Scan for the cell matching the given text and deliver its (X, Y) coordinate at center. 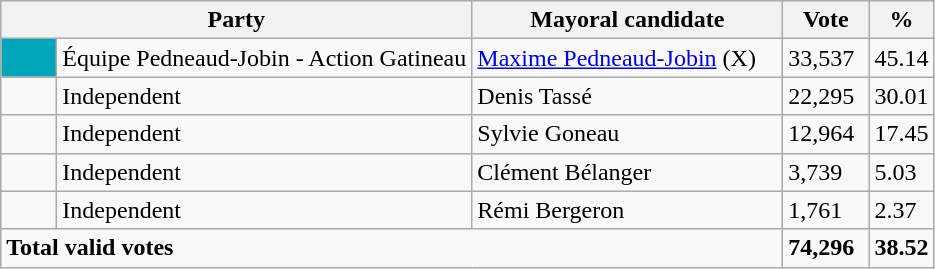
% (902, 20)
Maxime Pedneaud-Jobin (X) (628, 58)
74,296 (826, 248)
Mayoral candidate (628, 20)
30.01 (902, 96)
Sylvie Goneau (628, 134)
3,739 (826, 172)
45.14 (902, 58)
Équipe Pedneaud-Jobin - Action Gatineau (264, 58)
Party (236, 20)
12,964 (826, 134)
Rémi Bergeron (628, 210)
2.37 (902, 210)
5.03 (902, 172)
Clément Bélanger (628, 172)
33,537 (826, 58)
Total valid votes (392, 248)
38.52 (902, 248)
1,761 (826, 210)
Vote (826, 20)
22,295 (826, 96)
17.45 (902, 134)
Denis Tassé (628, 96)
